From the cell containing the given text, extract its center point as (X, Y) coordinate. 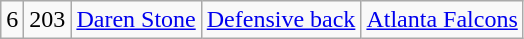
203 (48, 20)
Daren Stone (136, 20)
Defensive back (281, 20)
6 (12, 20)
Atlanta Falcons (442, 20)
